Return the (x, y) coordinate for the center point of the cell that contains the specified text.  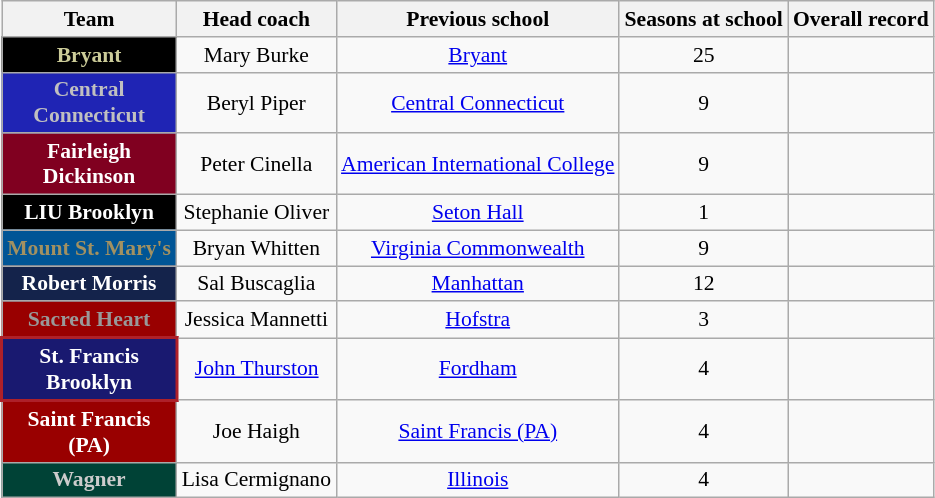
Beryl Piper (256, 102)
John Thurston (256, 370)
Fairleigh Dickinson (90, 164)
Hofstra (478, 320)
Virginia Commonwealth (478, 248)
Head coach (256, 19)
Bryan Whitten (256, 248)
Previous school (478, 19)
Stephanie Oliver (256, 213)
3 (703, 320)
Sacred Heart (90, 320)
Fordham (478, 370)
Overall record (861, 19)
1 (703, 213)
Mount St. Mary's (90, 248)
Manhattan (478, 284)
Mary Burke (256, 55)
12 (703, 284)
25 (703, 55)
American International College (478, 164)
Illinois (478, 480)
Team (90, 19)
Robert Morris (90, 284)
Seton Hall (478, 213)
St. Francis Brooklyn (90, 370)
LIU Brooklyn (90, 213)
Seasons at school (703, 19)
Peter Cinella (256, 164)
Joe Haigh (256, 432)
Lisa Cermignano (256, 480)
Sal Buscaglia (256, 284)
Jessica Mannetti (256, 320)
Wagner (90, 480)
